Search for the cell housing the specified text and yield its [x, y] center coordinate. 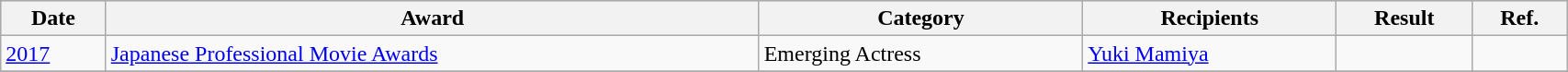
2017 [53, 54]
Emerging Actress [920, 54]
Ref. [1519, 18]
Japanese Professional Movie Awards [432, 54]
Award [432, 18]
Date [53, 18]
Category [920, 18]
Yuki Mamiya [1210, 54]
Result [1404, 18]
Recipients [1210, 18]
